Identify which cell holds the provided text, then report its (X, Y) central coordinate. 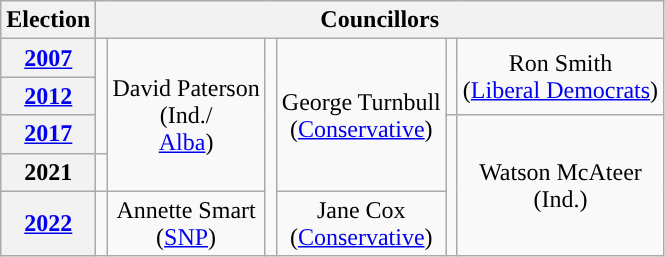
Ron Smith(Liberal Democrats) (560, 77)
2022 (48, 224)
Annette Smart(SNP) (186, 224)
2012 (48, 96)
Election (48, 20)
David Paterson(Ind./Alba) (186, 115)
2007 (48, 58)
2017 (48, 134)
Jane Cox(Conservative) (361, 224)
Watson McAteer(Ind.) (560, 186)
2021 (48, 172)
George Turnbull(Conservative) (361, 115)
Councillors (380, 20)
